Locate the cell with the specified text and output its (x, y) center coordinate. 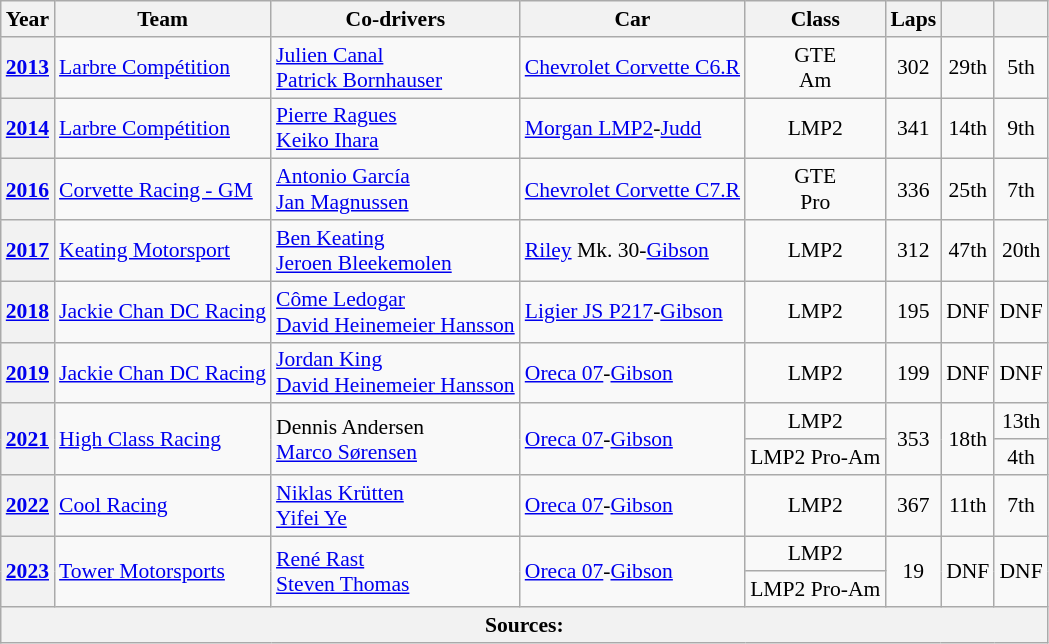
2018 (28, 312)
René Rast Steven Thomas (396, 572)
13th (1020, 422)
Dennis Andersen Marco Sørensen (396, 440)
199 (913, 372)
Chevrolet Corvette C6.R (632, 68)
GTEAm (815, 68)
312 (913, 250)
Antonio García Jan Magnussen (396, 190)
Chevrolet Corvette C7.R (632, 190)
GTEPro (815, 190)
Ligier JS P217-Gibson (632, 312)
Morgan LMP2-Judd (632, 128)
Jordan King David Heinemeier Hansson (396, 372)
Laps (913, 19)
47th (968, 250)
29th (968, 68)
353 (913, 440)
2023 (28, 572)
20th (1020, 250)
25th (968, 190)
2014 (28, 128)
Niklas Krütten Yifei Ye (396, 506)
2017 (28, 250)
9th (1020, 128)
Pierre Ragues Keiko Ihara (396, 128)
High Class Racing (162, 440)
195 (913, 312)
Julien Canal Patrick Bornhauser (396, 68)
2013 (28, 68)
5th (1020, 68)
11th (968, 506)
302 (913, 68)
Sources: (524, 625)
2019 (28, 372)
18th (968, 440)
19 (913, 572)
Ben Keating Jeroen Bleekemolen (396, 250)
2022 (28, 506)
Keating Motorsport (162, 250)
Cool Racing (162, 506)
Côme Ledogar David Heinemeier Hansson (396, 312)
Year (28, 19)
336 (913, 190)
367 (913, 506)
14th (968, 128)
341 (913, 128)
Class (815, 19)
4th (1020, 457)
2016 (28, 190)
2021 (28, 440)
Corvette Racing - GM (162, 190)
Riley Mk. 30-Gibson (632, 250)
Co-drivers (396, 19)
Team (162, 19)
Car (632, 19)
Tower Motorsports (162, 572)
